Locate the cell with the specified text and output its (X, Y) center coordinate. 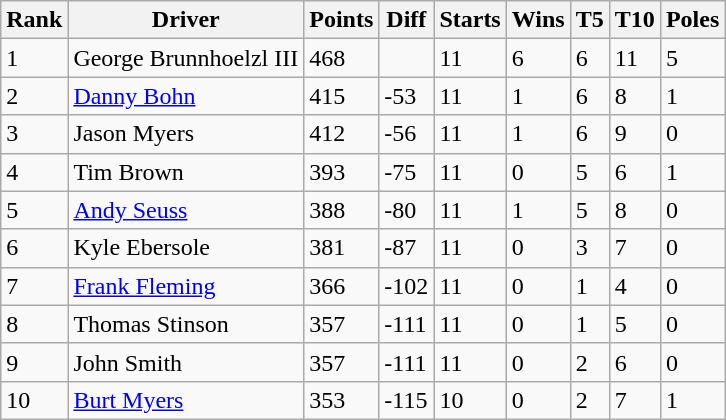
Danny Bohn (186, 96)
Rank (34, 20)
Diff (406, 20)
412 (342, 134)
-102 (406, 286)
-115 (406, 400)
George Brunnhoelzl III (186, 58)
-56 (406, 134)
Andy Seuss (186, 210)
Driver (186, 20)
-80 (406, 210)
Starts (470, 20)
388 (342, 210)
Kyle Ebersole (186, 248)
Poles (692, 20)
T5 (590, 20)
381 (342, 248)
366 (342, 286)
Tim Brown (186, 172)
Frank Fleming (186, 286)
T10 (634, 20)
Thomas Stinson (186, 324)
Burt Myers (186, 400)
-53 (406, 96)
Jason Myers (186, 134)
John Smith (186, 362)
Points (342, 20)
468 (342, 58)
415 (342, 96)
Wins (538, 20)
-75 (406, 172)
353 (342, 400)
-87 (406, 248)
393 (342, 172)
